Output the (x, y) coordinate of the center of the cell containing the given text.  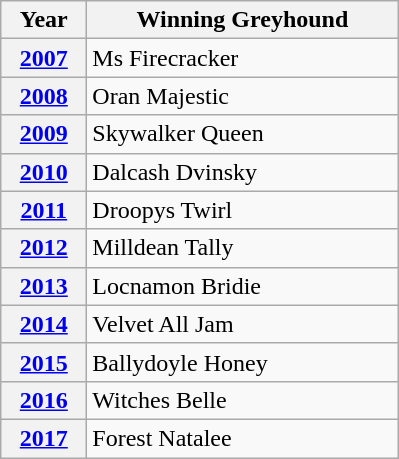
Locnamon Bridie (242, 286)
Milldean Tally (242, 248)
Skywalker Queen (242, 134)
2009 (44, 134)
2016 (44, 400)
Droopys Twirl (242, 210)
Ms Firecracker (242, 58)
2007 (44, 58)
Velvet All Jam (242, 324)
2015 (44, 362)
2013 (44, 286)
2012 (44, 248)
Witches Belle (242, 400)
2017 (44, 438)
Forest Natalee (242, 438)
Dalcash Dvinsky (242, 172)
Winning Greyhound (242, 20)
Oran Majestic (242, 96)
2014 (44, 324)
2008 (44, 96)
Ballydoyle Honey (242, 362)
Year (44, 20)
2010 (44, 172)
2011 (44, 210)
